Search for the cell housing the specified text and yield its [x, y] center coordinate. 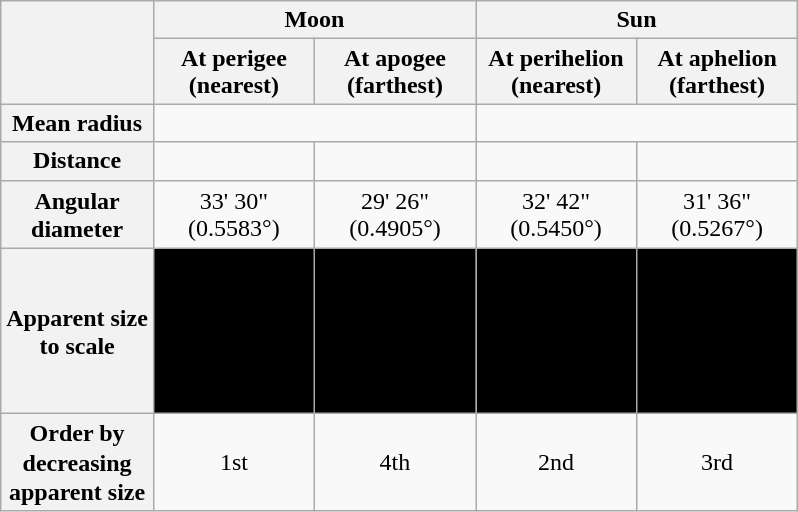
Moon [314, 20]
At perigee(nearest) [234, 72]
Distance [78, 161]
4th [394, 462]
At perihelion(nearest) [556, 72]
Sun [637, 20]
Order bydecreasingapparent size [78, 462]
Apparent sizeto scale [78, 332]
1st [234, 462]
At apogee(farthest) [394, 72]
Mean radius [78, 123]
29' 26"(0.4905°) [394, 214]
33' 30"(0.5583°) [234, 214]
3rd [718, 462]
32' 42"(0.5450°) [556, 214]
31' 36"(0.5267°) [718, 214]
Angulardiameter [78, 214]
At aphelion(farthest) [718, 72]
2nd [556, 462]
